Find where the given text appears and provide that cell's center as (x, y) coordinate. 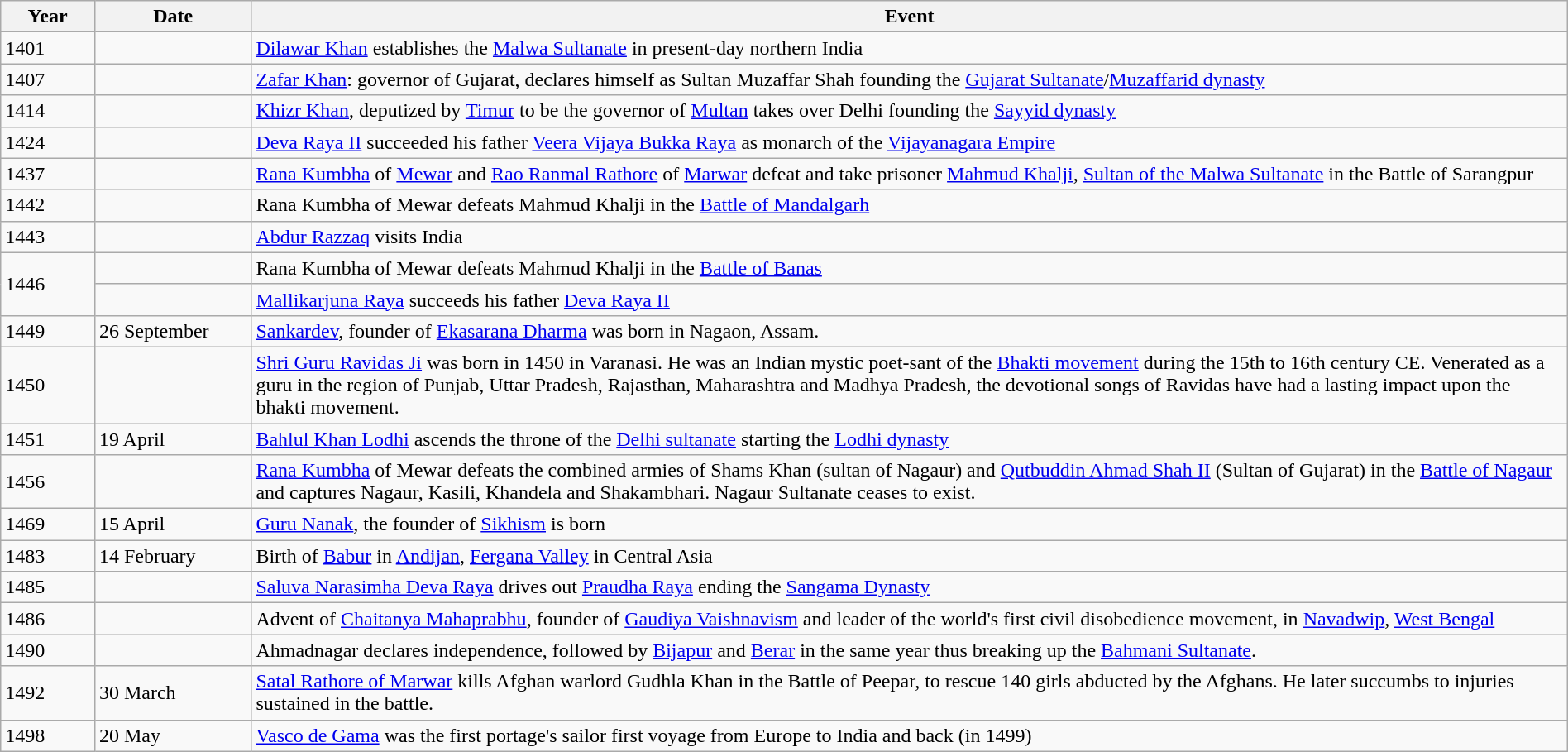
1446 (48, 284)
Year (48, 17)
1485 (48, 587)
19 April (172, 439)
1492 (48, 693)
30 March (172, 693)
Vasco de Gama was the first portage's sailor first voyage from Europe to India and back (in 1499) (910, 735)
1483 (48, 556)
1442 (48, 205)
1414 (48, 111)
Guru Nanak, the founder of Sikhism is born (910, 524)
20 May (172, 735)
Birth of Babur in Andijan, Fergana Valley in Central Asia (910, 556)
Ahmadnagar declares independence, followed by Bijapur and Berar in the same year thus breaking up the Bahmani Sultanate. (910, 650)
15 April (172, 524)
Date (172, 17)
Rana Kumbha of Mewar defeats Mahmud Khalji in the Battle of Mandalgarh (910, 205)
Deva Raya II succeeded his father Veera Vijaya Bukka Raya as monarch of the Vijayanagara Empire (910, 142)
1450 (48, 385)
Rana Kumbha of Mewar defeats Mahmud Khalji in the Battle of Banas (910, 268)
Bahlul Khan Lodhi ascends the throne of the Delhi sultanate starting the Lodhi dynasty (910, 439)
1437 (48, 174)
1443 (48, 237)
1486 (48, 619)
Sankardev, founder of Ekasarana Dharma was born in Nagaon, Assam. (910, 331)
Zafar Khan: governor of Gujarat, declares himself as Sultan Muzaffar Shah founding the Gujarat Sultanate/Muzaffarid dynasty (910, 79)
1449 (48, 331)
1451 (48, 439)
1498 (48, 735)
1490 (48, 650)
Mallikarjuna Raya succeeds his father Deva Raya II (910, 299)
14 February (172, 556)
1401 (48, 48)
Dilawar Khan establishes the Malwa Sultanate in present-day northern India (910, 48)
1407 (48, 79)
Abdur Razzaq visits India (910, 237)
Saluva Narasimha Deva Raya drives out Praudha Raya ending the Sangama Dynasty (910, 587)
1456 (48, 481)
1424 (48, 142)
26 September (172, 331)
Event (910, 17)
Khizr Khan, deputized by Timur to be the governor of Multan takes over Delhi founding the Sayyid dynasty (910, 111)
1469 (48, 524)
Advent of Chaitanya Mahaprabhu, founder of Gaudiya Vaishnavism and leader of the world's first civil disobedience movement, in Navadwip, West Bengal (910, 619)
